Extract the (x, y) coordinate from the center of the cell holding the provided text.  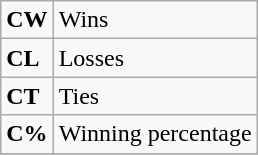
CT (27, 96)
Winning percentage (155, 134)
Losses (155, 58)
CL (27, 58)
C% (27, 134)
CW (27, 20)
Ties (155, 96)
Wins (155, 20)
